Output the (X, Y) coordinate of the center of the cell containing the given text.  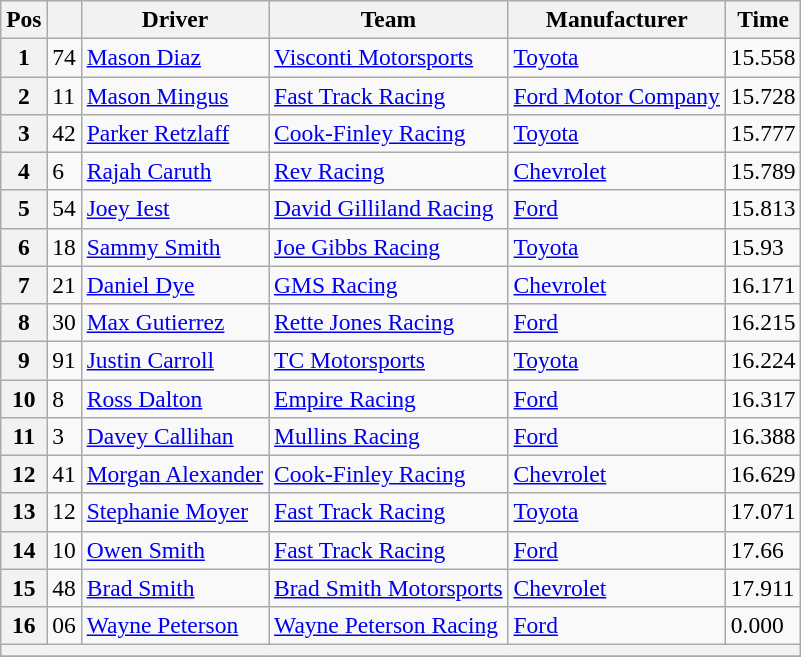
14 (24, 550)
Ross Dalton (174, 398)
9 (24, 360)
06 (64, 625)
2 (24, 95)
15.93 (763, 247)
Stephanie Moyer (174, 512)
41 (64, 474)
Rette Jones Racing (388, 322)
Empire Racing (388, 398)
1 (24, 57)
Driver (174, 19)
16.317 (763, 398)
Time (763, 19)
Morgan Alexander (174, 474)
30 (64, 322)
16.629 (763, 474)
Max Gutierrez (174, 322)
17.911 (763, 588)
Joey Iest (174, 209)
Wayne Peterson Racing (388, 625)
15.728 (763, 95)
Pos (24, 19)
16 (24, 625)
17.66 (763, 550)
74 (64, 57)
91 (64, 360)
54 (64, 209)
16.224 (763, 360)
GMS Racing (388, 285)
Owen Smith (174, 550)
Brad Smith Motorsports (388, 588)
Brad Smith (174, 588)
Davey Callihan (174, 436)
Mullins Racing (388, 436)
15.813 (763, 209)
Wayne Peterson (174, 625)
18 (64, 247)
Justin Carroll (174, 360)
0.000 (763, 625)
15.789 (763, 171)
17.071 (763, 512)
Sammy Smith (174, 247)
Visconti Motorsports (388, 57)
Ford Motor Company (616, 95)
48 (64, 588)
16.171 (763, 285)
Parker Retzlaff (174, 133)
Manufacturer (616, 19)
16.215 (763, 322)
Rev Racing (388, 171)
4 (24, 171)
Team (388, 19)
Daniel Dye (174, 285)
Mason Mingus (174, 95)
15 (24, 588)
5 (24, 209)
16.388 (763, 436)
Mason Diaz (174, 57)
42 (64, 133)
15.558 (763, 57)
7 (24, 285)
Rajah Caruth (174, 171)
21 (64, 285)
15.777 (763, 133)
TC Motorsports (388, 360)
David Gilliland Racing (388, 209)
13 (24, 512)
Joe Gibbs Racing (388, 247)
